Pinpoint the cell where the given text exists, returning its [x, y] midpoint coordinate. 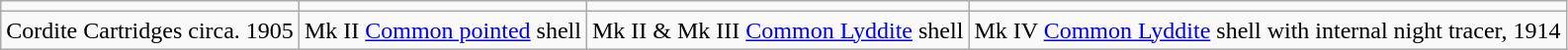
Cordite Cartridges circa. 1905 [150, 30]
Mk IV Common Lyddite shell with internal night tracer, 1914 [1267, 30]
Mk II & Mk III Common Lyddite shell [777, 30]
Mk II Common pointed shell [443, 30]
